Identify which cell holds the provided text, then report its [X, Y] central coordinate. 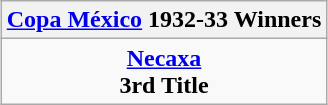
Copa México 1932-33 Winners [164, 20]
Necaxa3rd Title [164, 72]
